From the cell containing the given text, extract its center point as (X, Y) coordinate. 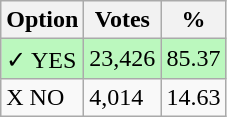
Votes (122, 20)
23,426 (122, 59)
4,014 (122, 97)
Option (42, 20)
14.63 (194, 97)
85.37 (194, 59)
% (194, 20)
✓ YES (42, 59)
X NO (42, 97)
